Extract the (x, y) coordinate from the center of the cell holding the provided text.  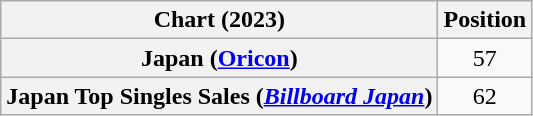
Japan Top Singles Sales (Billboard Japan) (220, 96)
57 (485, 58)
Position (485, 20)
62 (485, 96)
Chart (2023) (220, 20)
Japan (Oricon) (220, 58)
